For the text-containing cell, return its midpoint in [x, y] coordinate format. 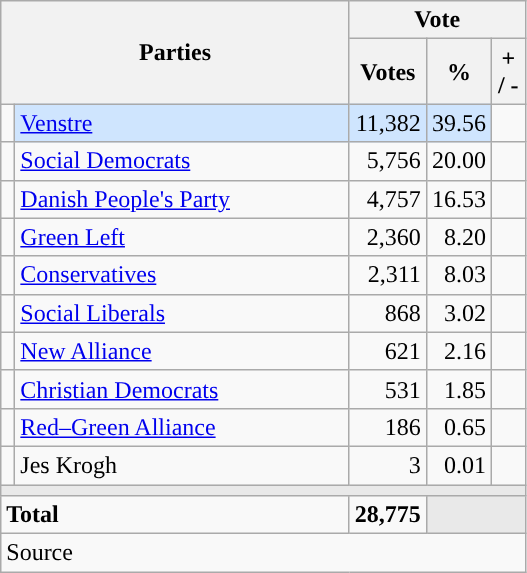
Green Left [182, 237]
+ / - [508, 72]
20.00 [458, 161]
5,756 [388, 161]
4,757 [388, 199]
Christian Democrats [182, 389]
New Alliance [182, 351]
531 [388, 389]
868 [388, 313]
2,360 [388, 237]
2.16 [458, 351]
3 [388, 465]
39.56 [458, 123]
Parties [176, 52]
Danish People's Party [182, 199]
2,311 [388, 275]
3.02 [458, 313]
Red–Green Alliance [182, 427]
Jes Krogh [182, 465]
8.03 [458, 275]
0.01 [458, 465]
11,382 [388, 123]
Social Liberals [182, 313]
% [458, 72]
Source [263, 553]
28,775 [388, 515]
Venstre [182, 123]
Votes [388, 72]
16.53 [458, 199]
8.20 [458, 237]
Conservatives [182, 275]
0.65 [458, 427]
621 [388, 351]
186 [388, 427]
Total [176, 515]
Social Democrats [182, 161]
Vote [437, 20]
1.85 [458, 389]
